Return the [X, Y] coordinate for the center point of the cell that contains the specified text.  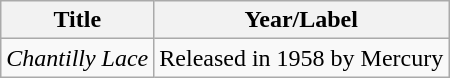
Released in 1958 by Mercury [302, 58]
Year/Label [302, 20]
Title [78, 20]
Chantilly Lace [78, 58]
